Return (x, y) of the center of cell containing provided text 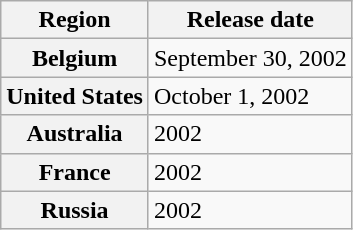
Belgium (75, 58)
September 30, 2002 (250, 58)
Region (75, 20)
Russia (75, 210)
October 1, 2002 (250, 96)
United States (75, 96)
France (75, 172)
Release date (250, 20)
Australia (75, 134)
